Provide the [x, y] coordinate of the cell's center where the given text is located.  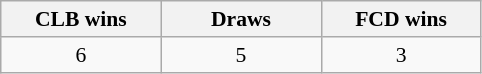
CLB wins [81, 19]
Draws [241, 19]
6 [81, 55]
FCD wins [401, 19]
5 [241, 55]
3 [401, 55]
